For the text-containing cell, return its midpoint in (x, y) coordinate format. 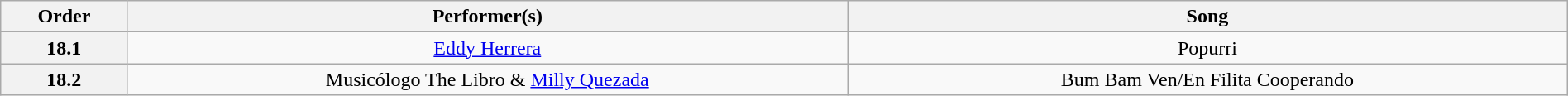
Bum Bam Ven/En Filita Cooperando (1207, 79)
Performer(s) (488, 17)
Order (65, 17)
Eddy Herrera (488, 48)
18.2 (65, 79)
18.1 (65, 48)
Song (1207, 17)
Musicólogo The Libro & Milly Quezada (488, 79)
Popurri (1207, 48)
